Scan for the cell matching the given text and deliver its (X, Y) coordinate at center. 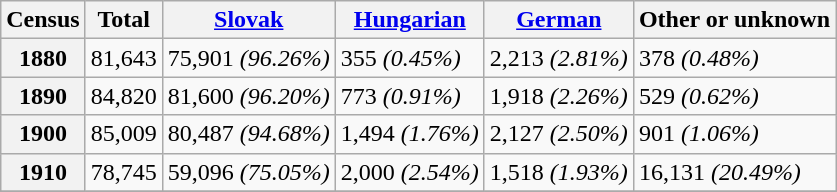
78,745 (124, 172)
1880 (43, 58)
355 (0.45%) (410, 58)
Other or unknown (734, 20)
80,487 (94.68%) (248, 134)
Census (43, 20)
1900 (43, 134)
2,127 (2.50%) (558, 134)
378 (0.48%) (734, 58)
901 (1.06%) (734, 134)
773 (0.91%) (410, 96)
Slovak (248, 20)
81,643 (124, 58)
1,494 (1.76%) (410, 134)
1890 (43, 96)
2,000 (2.54%) (410, 172)
1,918 (2.26%) (558, 96)
1,518 (1.93%) (558, 172)
85,009 (124, 134)
Hungarian (410, 20)
81,600 (96.20%) (248, 96)
59,096 (75.05%) (248, 172)
16,131 (20.49%) (734, 172)
84,820 (124, 96)
1910 (43, 172)
75,901 (96.26%) (248, 58)
German (558, 20)
2,213 (2.81%) (558, 58)
Total (124, 20)
529 (0.62%) (734, 96)
